Search for the cell housing the specified text and yield its [x, y] center coordinate. 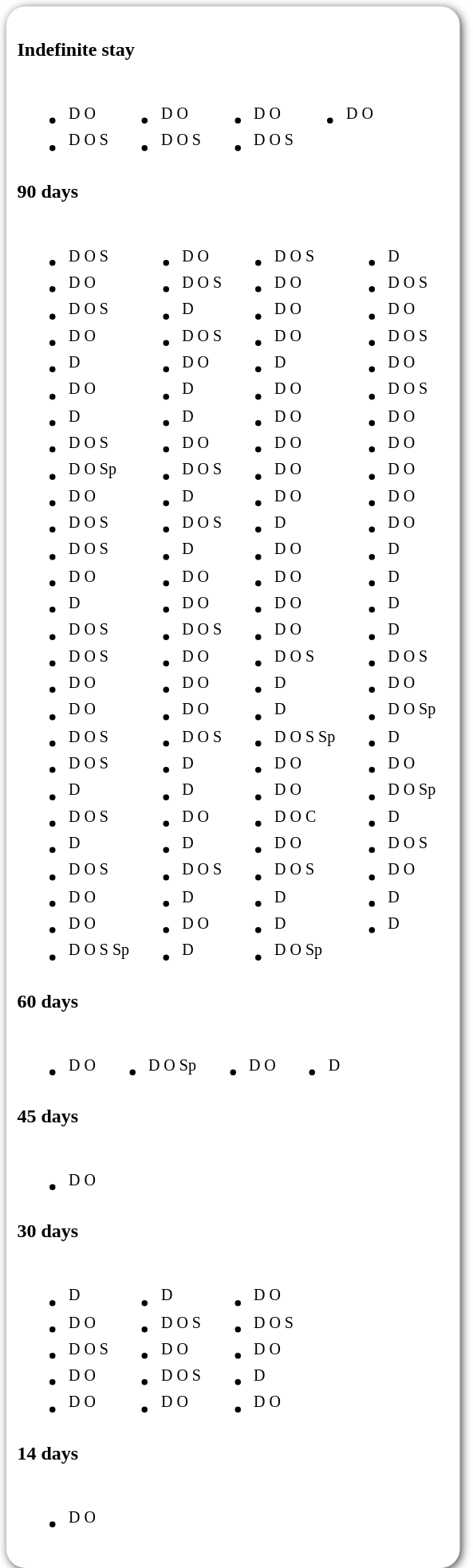
D O SD OD O SD ODD ODD O SD O SpD OD O SD O SD ODD O SD O SD OD OD O SD O SDD O SDD O SD OD OD O S Sp [75, 595]
DD OD O SD OD O [64, 1342]
D [309, 1059]
DD O SD OD O SD O [156, 1342]
D OD O SD ODD O [249, 1342]
DD O SD OD O SD OD O SD OD OD OD OD ODDDDD O SD OD O SpDD OD O SpDD O SD ODD [388, 595]
D O SD OD OD ODD OD OD OD OD ODD OD OD OD OD O SDDD O S SpD OD OD O CD OD O SDDD O Sp [281, 595]
D O Sp [148, 1059]
D OD O SDD O SD ODDD OD O SDD O SDD OD OD O SD OD OD OD O SDDD ODD O SDD OD [179, 595]
